Extract the (X, Y) coordinate from the center of the cell holding the provided text.  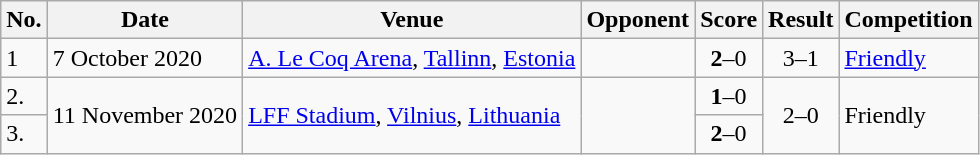
1 (24, 58)
Date (144, 20)
3–1 (801, 58)
Opponent (638, 20)
A. Le Coq Arena, Tallinn, Estonia (412, 58)
Score (729, 20)
No. (24, 20)
LFF Stadium, Vilnius, Lithuania (412, 115)
11 November 2020 (144, 115)
7 October 2020 (144, 58)
3. (24, 134)
Venue (412, 20)
Result (801, 20)
2. (24, 96)
1–0 (729, 96)
Competition (908, 20)
